Output the (X, Y) coordinate of the center of the cell containing the given text.  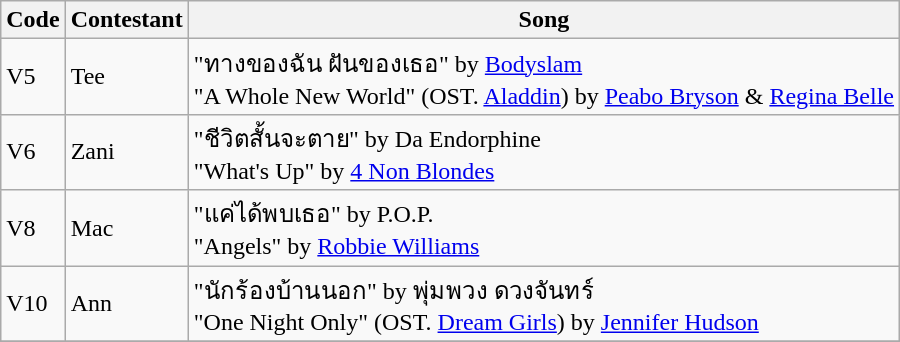
Tee (126, 77)
Song (544, 20)
V10 (33, 304)
"แค่ได้พบเธอ" by P.O.P."Angels" by Robbie Williams (544, 228)
"นักร้องบ้านนอก" by พุ่มพวง ดวงจันทร์"One Night Only" (OST. Dream Girls) by Jennifer Hudson (544, 304)
"ชีวิตสั้นจะตาย" by Da Endorphine"What's Up" by 4 Non Blondes (544, 152)
Zani (126, 152)
"ทางของฉัน ฝันของเธอ" by Bodyslam"A Whole New World" (OST. Aladdin) by Peabo Bryson & Regina Belle (544, 77)
V8 (33, 228)
Mac (126, 228)
V6 (33, 152)
Code (33, 20)
Contestant (126, 20)
Ann (126, 304)
V5 (33, 77)
